From the cell containing the given text, extract its center point as [X, Y] coordinate. 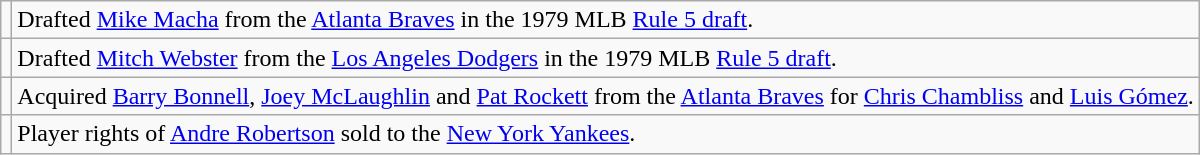
Player rights of Andre Robertson sold to the New York Yankees. [606, 134]
Acquired Barry Bonnell, Joey McLaughlin and Pat Rockett from the Atlanta Braves for Chris Chambliss and Luis Gómez. [606, 96]
Drafted Mitch Webster from the Los Angeles Dodgers in the 1979 MLB Rule 5 draft. [606, 58]
Drafted Mike Macha from the Atlanta Braves in the 1979 MLB Rule 5 draft. [606, 20]
